Detect which cell encompasses the target text, then output its (x, y) center coordinate. 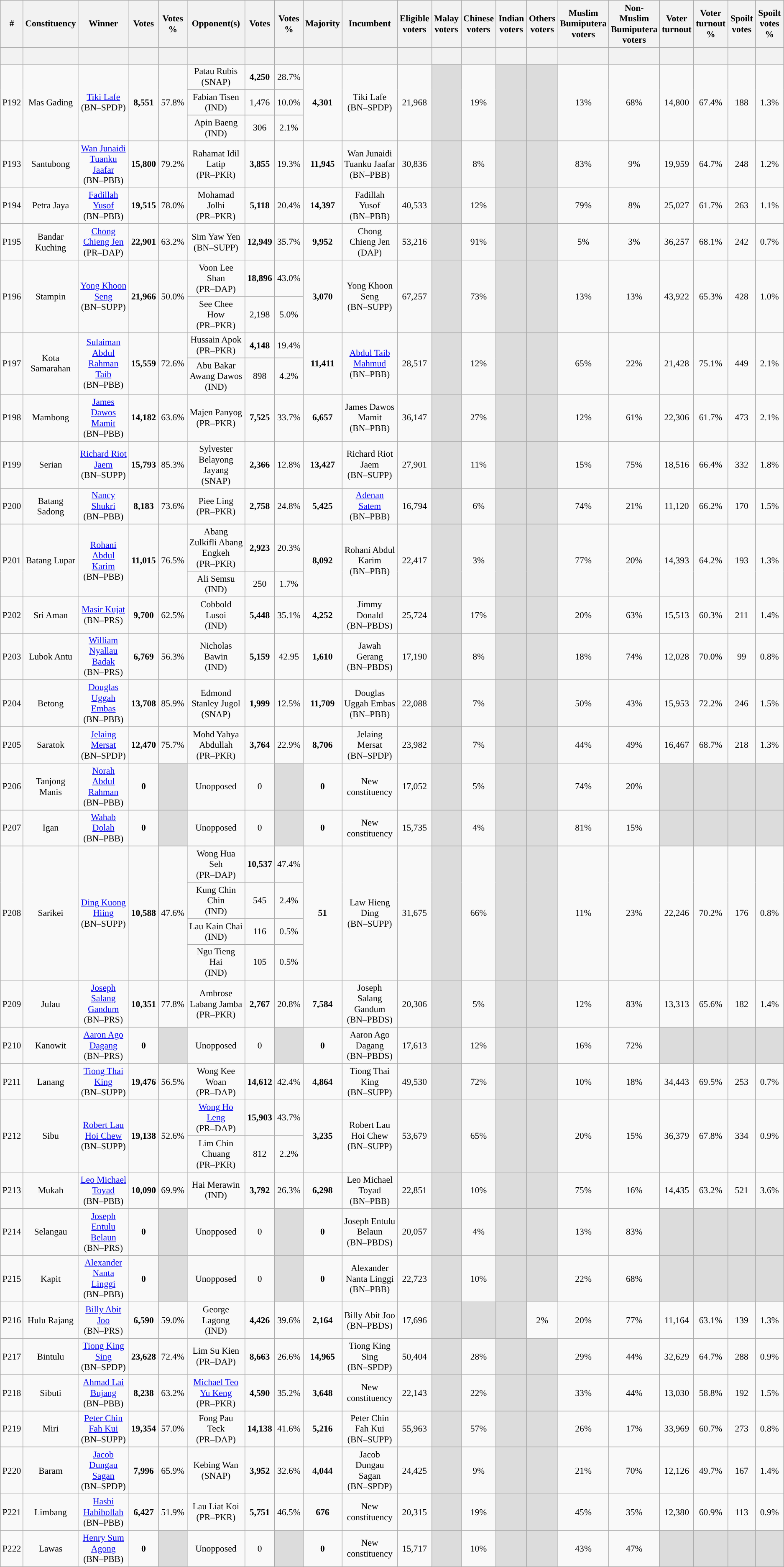
Serian (50, 465)
Winner (104, 24)
P215 (12, 1279)
P194 (12, 206)
17,052 (415, 787)
676 (323, 1512)
Batang Sadong (50, 506)
70% (634, 1471)
21,968 (415, 102)
288 (742, 1357)
Rahamat Idil Latip(PR–PKR) (216, 164)
75.1% (711, 363)
60.9% (711, 1512)
306 (259, 128)
17,696 (415, 1321)
56.3% (173, 657)
248 (742, 164)
P203 (12, 657)
15,800 (144, 164)
19,476 (144, 1081)
22,088 (415, 703)
Mohd Yahya Abdullah(PR–PKR) (216, 745)
2.4% (289, 901)
3,070 (323, 296)
56.5% (173, 1081)
81% (583, 828)
4,864 (323, 1081)
13,708 (144, 703)
Malay voters (447, 24)
Piee Ling(PR–PKR) (216, 506)
68.7% (711, 745)
91% (479, 243)
5,216 (323, 1429)
Sylvester Belayong Jayang(SNAP) (216, 465)
11,411 (323, 363)
22,723 (415, 1279)
3,792 (259, 1190)
Billy Abit Joo(BN–PRS) (104, 1321)
19,138 (144, 1136)
Ding Kuong Hiing(BN–SUPP) (104, 913)
12,126 (677, 1471)
14,393 (677, 560)
Ambrose Labang Jamba(PR–PKR) (216, 1004)
P217 (12, 1357)
19.3% (289, 164)
545 (259, 901)
Apin Baeng(IND) (216, 128)
18,516 (677, 465)
Fabian Tisen(IND) (216, 103)
43,922 (677, 296)
Spoilt votes % (769, 24)
Eligible voters (415, 24)
William Nyallau Badak(BN–PRS) (104, 657)
P200 (12, 506)
3,235 (323, 1136)
13,030 (677, 1393)
242 (742, 243)
63.1% (711, 1321)
Hulu Rajang (50, 1321)
19,515 (144, 206)
Lau Liat Koi(PR–PKR) (216, 1512)
Jimmy Donald(BN–PBDS) (370, 615)
Wahab Dolah(BN–PBB) (104, 828)
12,028 (677, 657)
Lim Su Kien(PR–DAP) (216, 1357)
Spoilt votes (742, 24)
Non-Muslim Bumiputera voters (634, 24)
1.1% (769, 206)
43.7% (289, 1118)
76.5% (173, 560)
20.3% (289, 548)
2,198 (259, 314)
21,428 (677, 363)
14,182 (144, 418)
Patau Rubis(SNAP) (216, 77)
6,769 (144, 657)
11,945 (323, 164)
Saratok (50, 745)
51 (323, 913)
Sibu (50, 1136)
Henry Sum Agong(BN–PBB) (104, 1548)
19,959 (677, 164)
Kapit (50, 1279)
273 (742, 1429)
14,800 (677, 102)
Cobbold Lusoi(IND) (216, 615)
Miri (50, 1429)
Betong (50, 703)
2,923 (259, 548)
2,366 (259, 465)
6,427 (144, 1512)
Voter turnout (677, 24)
Stampin (50, 296)
4,252 (323, 615)
Wong Kee Woan(PR–DAP) (216, 1081)
Baram (50, 1471)
P198 (12, 418)
68.1% (711, 243)
20,306 (415, 1004)
2,164 (323, 1321)
42.4% (289, 1081)
67,257 (415, 296)
Joseph Salang Gandum(BN–PRS) (104, 1004)
Mukah (50, 1190)
14,965 (323, 1357)
Mohamad Jolhi(PR–PKR) (216, 206)
Ahmad Lai Bujang(BN–PBB) (104, 1393)
85.9% (173, 703)
Majen Panyog(PR–PKR) (216, 418)
332 (742, 465)
64.2% (711, 560)
4,148 (259, 345)
3,648 (323, 1393)
65.6% (711, 1004)
P205 (12, 745)
Batang Lupar (50, 560)
Kota Samarahan (50, 363)
8,183 (144, 506)
Indian voters (511, 24)
65.3% (711, 296)
16,467 (677, 745)
8,238 (144, 1393)
Abang Zulkifli Abang Engkeh(PR–PKR) (216, 548)
33.7% (289, 418)
Selangau (50, 1232)
26% (583, 1429)
20.8% (289, 1004)
Sri Aman (50, 615)
4,250 (259, 77)
211 (742, 615)
6% (479, 506)
Joseph Salang Gandum(BN–PBDS) (370, 1004)
P204 (12, 703)
55,963 (415, 1429)
66% (479, 913)
2,758 (259, 506)
Voter turnout % (711, 24)
5,425 (323, 506)
10,090 (144, 1190)
18,896 (259, 279)
Mas Gading (50, 102)
72.6% (173, 363)
26.6% (289, 1357)
22,306 (677, 418)
Hussain Apok(PR–PKR) (216, 345)
33% (583, 1393)
Voon Lee Shan(PR–DAP) (216, 279)
22,851 (415, 1190)
8,706 (323, 745)
60.3% (711, 615)
Abu Bakar Awang Dawos(IND) (216, 376)
20.4% (289, 206)
31,675 (415, 913)
3,855 (259, 164)
4,044 (323, 1471)
Sulaiman Abdul Rahman Taib(BN–PBB) (104, 363)
5,118 (259, 206)
36,257 (677, 243)
24.8% (289, 506)
17,613 (415, 1046)
Joseph Entulu Belaun(BN–PRS) (104, 1232)
23% (634, 913)
67.8% (711, 1136)
4.2% (289, 376)
Sibuti (50, 1393)
12,380 (677, 1512)
47.6% (173, 913)
P193 (12, 164)
1,610 (323, 657)
22,417 (415, 560)
77.8% (173, 1004)
182 (742, 1004)
85.3% (173, 465)
5,448 (259, 615)
15,953 (677, 703)
192 (742, 1393)
Law Hieng Ding(BN–SUPP) (370, 913)
Ali Semsu(IND) (216, 584)
79% (583, 206)
65.9% (173, 1471)
78.0% (173, 206)
63% (634, 615)
428 (742, 296)
39.6% (289, 1321)
10,351 (144, 1004)
34,443 (677, 1081)
60.7% (711, 1429)
8,092 (323, 560)
Constituency (50, 24)
49.7% (711, 1471)
19,354 (144, 1429)
66.4% (711, 465)
12.5% (289, 703)
15,735 (415, 828)
Igan (50, 828)
22,246 (677, 913)
23,982 (415, 745)
9,700 (144, 615)
1.2% (769, 164)
Wong Ho Leng(PR–DAP) (216, 1118)
P195 (12, 243)
521 (742, 1190)
Santubong (50, 164)
113 (742, 1512)
473 (742, 418)
22,901 (144, 243)
# (12, 24)
Ngu Tieng Hai(IND) (216, 963)
Hasbi Habibollah(BN–PBB) (104, 1512)
Chong Chieng Jen(DAP) (370, 243)
1.0% (769, 296)
28,517 (415, 363)
14,435 (677, 1190)
57% (479, 1429)
49% (634, 745)
449 (742, 363)
P209 (12, 1004)
14,612 (259, 1081)
50.0% (173, 296)
61% (634, 418)
14,138 (259, 1429)
24,425 (415, 1471)
Incumbent (370, 24)
Lau Kain Chai(IND) (216, 932)
P202 (12, 615)
75.7% (173, 745)
58.8% (711, 1393)
812 (259, 1154)
Julau (50, 1004)
32,629 (677, 1357)
66.2% (711, 506)
29% (583, 1357)
4,590 (259, 1393)
79.2% (173, 164)
7,525 (259, 418)
Fong Pau Teck(PR–DAP) (216, 1429)
26.3% (289, 1190)
36,379 (677, 1136)
11,709 (323, 703)
Hai Merawin(IND) (216, 1190)
1.7% (289, 584)
7,584 (323, 1004)
15,513 (677, 615)
Chong Chieng Jen(PR–DAP) (104, 243)
20,057 (415, 1232)
Adenan Satem(BN–PBB) (370, 506)
P221 (12, 1512)
Opponent(s) (216, 24)
P210 (12, 1046)
20,315 (415, 1512)
23,628 (144, 1357)
Joseph Entulu Belaun(BN–PBDS) (370, 1232)
Lim Chin Chuang(PR–PKR) (216, 1154)
72.4% (173, 1357)
105 (259, 963)
42.95 (289, 657)
11,015 (144, 560)
Tanjong Manis (50, 787)
P220 (12, 1471)
6,298 (323, 1190)
22.9% (289, 745)
11,120 (677, 506)
Muslim Bumiputera voters (583, 24)
Chinese voters (479, 24)
4,301 (323, 102)
P201 (12, 560)
12,949 (259, 243)
57.8% (173, 102)
Masir Kujat(BN–PRS) (104, 615)
33,969 (677, 1429)
P213 (12, 1190)
13,427 (323, 465)
12.8% (289, 465)
P222 (12, 1548)
62.5% (173, 615)
Norah Abdul Rahman(BN–PBB) (104, 787)
Michael Teo Yu Keng(PR–PKR) (216, 1393)
6,657 (323, 418)
47% (634, 1548)
35% (634, 1512)
8,551 (144, 102)
10.0% (289, 103)
3.6% (769, 1190)
30,836 (415, 164)
4,426 (259, 1321)
22,143 (415, 1393)
69.9% (173, 1190)
1,476 (259, 103)
253 (742, 1081)
2,767 (259, 1004)
35.2% (289, 1393)
27,901 (415, 465)
15,559 (144, 363)
Abdul Taib Mahmud(BN–PBB) (370, 363)
Sarikei (50, 913)
10,588 (144, 913)
P218 (12, 1393)
P214 (12, 1232)
Others voters (542, 24)
15,717 (415, 1548)
73% (479, 296)
72.2% (711, 703)
8,663 (259, 1357)
Kanowit (50, 1046)
250 (259, 584)
19.4% (289, 345)
49,530 (415, 1081)
52.6% (173, 1136)
Kung Chin Chin(IND) (216, 901)
1,999 (259, 703)
32.6% (289, 1471)
15,793 (144, 465)
21,966 (144, 296)
67.4% (711, 102)
28% (479, 1357)
Bintulu (50, 1357)
69.5% (711, 1081)
218 (742, 745)
Bandar Kuching (50, 243)
45% (583, 1512)
40,533 (415, 206)
25,027 (677, 206)
27% (479, 418)
Edmond Stanley Jugol(SNAP) (216, 703)
P212 (12, 1136)
P206 (12, 787)
59.0% (173, 1321)
George Lagong(IND) (216, 1321)
51.9% (173, 1512)
Billy Abit Joo(BN–PBDS) (370, 1321)
47.4% (289, 865)
16,794 (415, 506)
5.0% (289, 314)
53,679 (415, 1136)
99 (742, 657)
3,764 (259, 745)
Lanang (50, 1081)
2% (542, 1321)
35.7% (289, 243)
43.0% (289, 279)
14,397 (323, 206)
Majority (323, 24)
P216 (12, 1321)
P192 (12, 102)
334 (742, 1136)
3,952 (259, 1471)
Kebing Wan(SNAP) (216, 1471)
15,903 (259, 1118)
Lawas (50, 1548)
Wong Hua Seh(PR–DAP) (216, 865)
9,952 (323, 243)
6,590 (144, 1321)
2.2% (289, 1154)
139 (742, 1321)
P208 (12, 913)
P199 (12, 465)
5,751 (259, 1512)
11,164 (677, 1321)
188 (742, 102)
246 (742, 703)
36,147 (415, 418)
P219 (12, 1429)
Petra Jaya (50, 206)
Nicholas Bawin(IND) (216, 657)
28.7% (289, 77)
See Chee How(PR–PKR) (216, 314)
P211 (12, 1081)
176 (742, 913)
50% (583, 703)
53,216 (415, 243)
46.5% (289, 1512)
12,470 (144, 745)
50,404 (415, 1357)
Nancy Shukri(BN–PBB) (104, 506)
63.6% (173, 418)
898 (259, 376)
73.6% (173, 506)
70.0% (711, 657)
Lubok Antu (50, 657)
P196 (12, 296)
Mambong (50, 418)
P197 (12, 363)
Aaron Ago Dagang(BN–PRS) (104, 1046)
1.8% (769, 465)
263 (742, 206)
Sim Yaw Yen(BN–SUPP) (216, 243)
Aaron Ago Dagang(BN–PBDS) (370, 1046)
170 (742, 506)
41.6% (289, 1429)
P207 (12, 828)
116 (259, 932)
5,159 (259, 657)
7,996 (144, 1471)
Limbang (50, 1512)
17,190 (415, 657)
Jawah Gerang(BN–PBDS) (370, 657)
70.2% (711, 913)
35.1% (289, 615)
193 (742, 560)
25,724 (415, 615)
10,537 (259, 865)
13,313 (677, 1004)
167 (742, 1471)
57.0% (173, 1429)
